Extract the (X, Y) coordinate from the center of the cell holding the provided text.  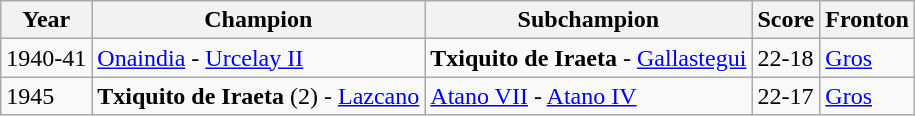
Champion (258, 20)
22-17 (786, 96)
Subchampion (588, 20)
Fronton (868, 20)
Txiquito de Iraeta - Gallastegui (588, 58)
1945 (46, 96)
Txiquito de Iraeta (2) - Lazcano (258, 96)
1940-41 (46, 58)
Atano VII - Atano IV (588, 96)
Onaindia - Urcelay II (258, 58)
22-18 (786, 58)
Score (786, 20)
Year (46, 20)
